Capture the cell that displays the provided text and extract its [X, Y] central coordinate. 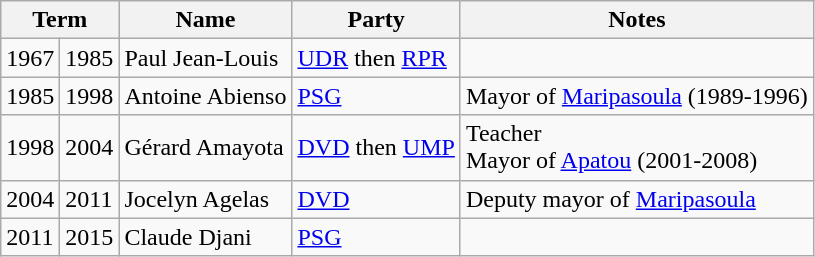
Term [60, 20]
DVD then UMP [376, 148]
1967 [30, 58]
Party [376, 20]
Claude Djani [206, 237]
Mayor of Maripasoula (1989-1996) [636, 96]
Antoine Abienso [206, 96]
Deputy mayor of Maripasoula [636, 199]
Notes [636, 20]
Name [206, 20]
Paul Jean-Louis [206, 58]
Gérard Amayota [206, 148]
Jocelyn Agelas [206, 199]
UDR then RPR [376, 58]
2015 [90, 237]
TeacherMayor of Apatou (2001-2008) [636, 148]
DVD [376, 199]
